Determine the (x, y) coordinate at the center of the cell enclosing the given text.  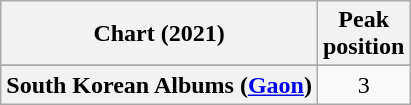
Chart (2021) (160, 34)
3 (363, 85)
South Korean Albums (Gaon) (160, 85)
Peakposition (363, 34)
